Search for the cell housing the specified text and yield its [X, Y] center coordinate. 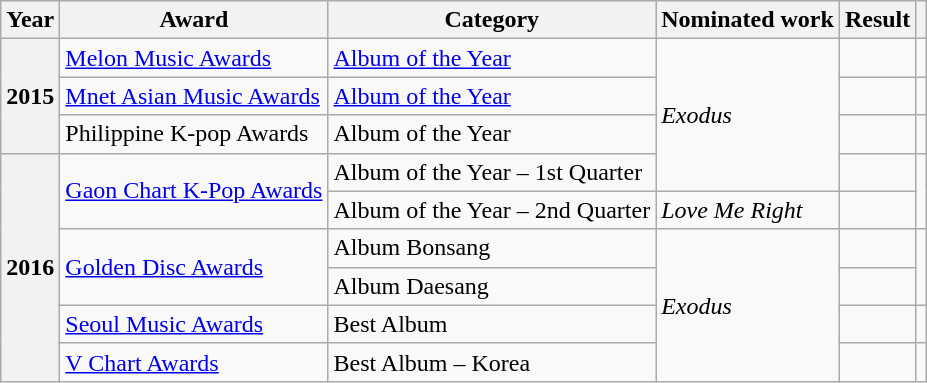
Category [492, 20]
Mnet Asian Music Awards [194, 96]
Album of the Year – 2nd Quarter [492, 210]
Album Bonsang [492, 248]
Philippine K-pop Awards [194, 134]
Melon Music Awards [194, 58]
Nominated work [748, 20]
Best Album [492, 324]
Result [877, 20]
2016 [30, 267]
Year [30, 20]
V Chart Awards [194, 362]
Seoul Music Awards [194, 324]
Best Album – Korea [492, 362]
Album Daesang [492, 286]
Love Me Right [748, 210]
Album of the Year – 1st Quarter [492, 172]
Gaon Chart K-Pop Awards [194, 191]
Golden Disc Awards [194, 267]
2015 [30, 96]
Award [194, 20]
